For the text-containing cell, return its midpoint in (X, Y) coordinate format. 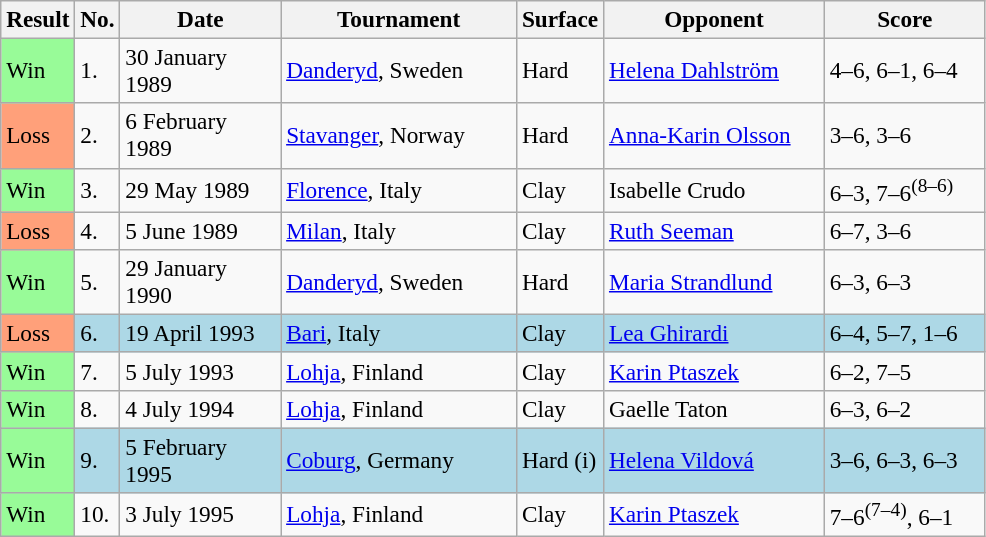
6 February 1989 (200, 136)
No. (98, 19)
6–3, 6–3 (904, 282)
Anna-Karin Olsson (714, 136)
Score (904, 19)
29 January 1990 (200, 282)
Maria Strandlund (714, 282)
Ruth Seeman (714, 231)
5 February 1995 (200, 460)
1. (98, 70)
9. (98, 460)
Helena Dahlström (714, 70)
Isabelle Crudo (714, 190)
30 January 1989 (200, 70)
6. (98, 333)
19 April 1993 (200, 333)
8. (98, 409)
4 July 1994 (200, 409)
3. (98, 190)
4–6, 6–1, 6–4 (904, 70)
6–2, 7–5 (904, 371)
6–7, 3–6 (904, 231)
3 July 1995 (200, 514)
6–3, 6–2 (904, 409)
Opponent (714, 19)
Stavanger, Norway (399, 136)
7–6(7–4), 6–1 (904, 514)
Result (38, 19)
5 June 1989 (200, 231)
10. (98, 514)
2. (98, 136)
Date (200, 19)
Gaelle Taton (714, 409)
Coburg, Germany (399, 460)
4. (98, 231)
Hard (i) (560, 460)
Milan, Italy (399, 231)
Florence, Italy (399, 190)
5. (98, 282)
5 July 1993 (200, 371)
6–4, 5–7, 1–6 (904, 333)
29 May 1989 (200, 190)
Bari, Italy (399, 333)
3–6, 6–3, 6–3 (904, 460)
Lea Ghirardi (714, 333)
3–6, 3–6 (904, 136)
6–3, 7–6(8–6) (904, 190)
Tournament (399, 19)
7. (98, 371)
Helena Vildová (714, 460)
Surface (560, 19)
